Scan for the cell matching the given text and deliver its [X, Y] coordinate at center. 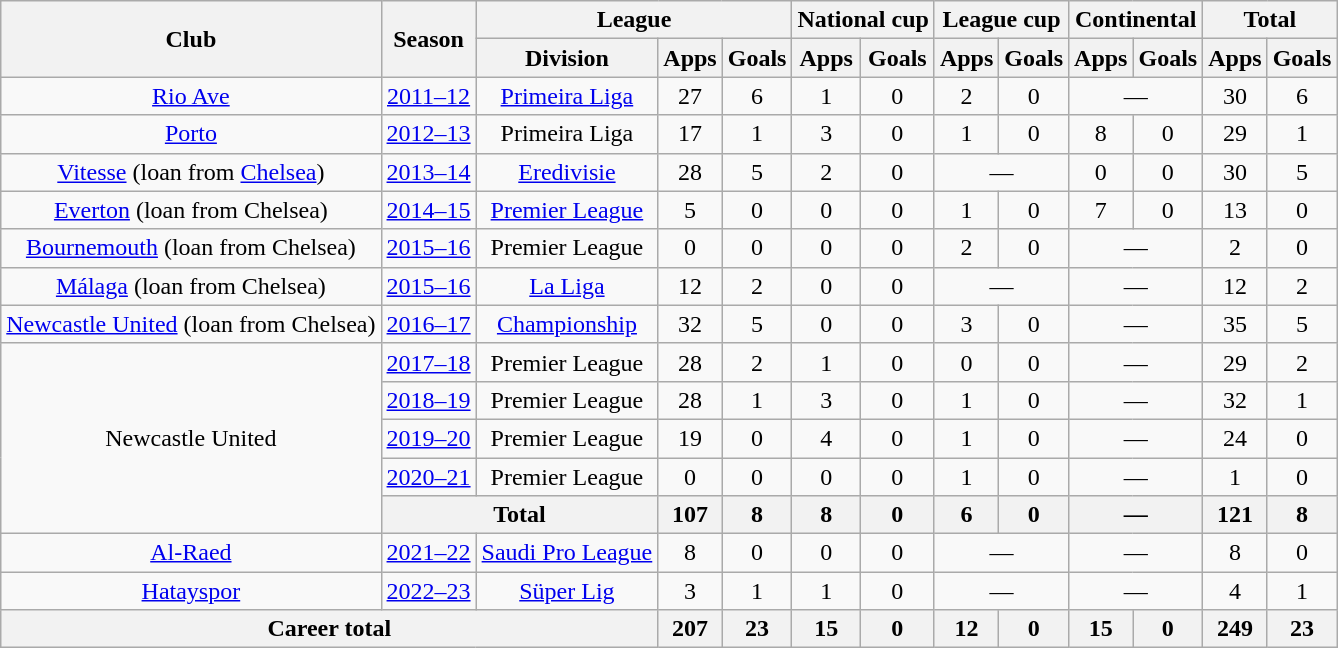
2016–17 [428, 324]
Saudi Pro League [567, 553]
Season [428, 39]
Continental [1136, 20]
2011–12 [428, 96]
24 [1235, 438]
National cup [863, 20]
27 [690, 96]
Career total [330, 629]
2022–23 [428, 591]
Hatayspor [191, 591]
Porto [191, 134]
Division [567, 58]
Vitesse (loan from Chelsea) [191, 172]
La Liga [567, 286]
Club [191, 39]
Championship [567, 324]
2013–14 [428, 172]
2014–15 [428, 210]
17 [690, 134]
2012–13 [428, 134]
Eredivisie [567, 172]
Bournemouth (loan from Chelsea) [191, 248]
2019–20 [428, 438]
Newcastle United [191, 438]
2018–19 [428, 400]
Málaga (loan from Chelsea) [191, 286]
Rio Ave [191, 96]
7 [1101, 210]
2020–21 [428, 477]
121 [1235, 515]
207 [690, 629]
League [634, 20]
107 [690, 515]
Everton (loan from Chelsea) [191, 210]
249 [1235, 629]
35 [1235, 324]
13 [1235, 210]
19 [690, 438]
Al-Raed [191, 553]
2021–22 [428, 553]
2017–18 [428, 362]
League cup [1001, 20]
Newcastle United (loan from Chelsea) [191, 324]
Süper Lig [567, 591]
